For the text-containing cell, return its midpoint in [x, y] coordinate format. 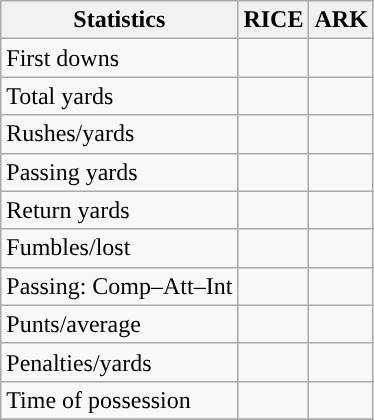
Total yards [120, 96]
Time of possession [120, 400]
Punts/average [120, 324]
Passing: Comp–Att–Int [120, 286]
Fumbles/lost [120, 248]
Penalties/yards [120, 362]
ARK [341, 20]
Rushes/yards [120, 134]
Passing yards [120, 172]
RICE [274, 20]
Statistics [120, 20]
First downs [120, 58]
Return yards [120, 210]
